Scan for the cell matching the given text and deliver its (X, Y) coordinate at center. 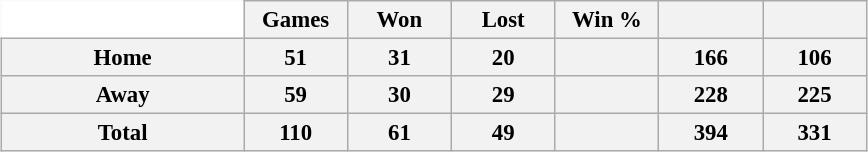
29 (503, 95)
106 (815, 58)
61 (399, 133)
51 (296, 58)
394 (711, 133)
110 (296, 133)
Win % (607, 20)
49 (503, 133)
20 (503, 58)
166 (711, 58)
Lost (503, 20)
59 (296, 95)
Games (296, 20)
331 (815, 133)
228 (711, 95)
31 (399, 58)
30 (399, 95)
Away (123, 95)
Total (123, 133)
225 (815, 95)
Won (399, 20)
Home (123, 58)
